Pinpoint the cell where the given text exists, returning its [X, Y] midpoint coordinate. 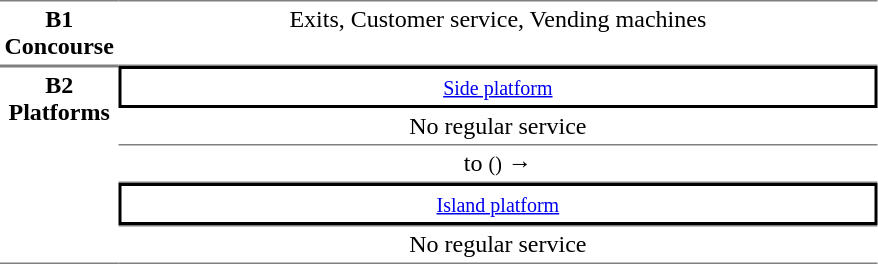
B1Concourse [59, 33]
Exits, Customer service, Vending machines [498, 33]
to () → [498, 165]
Island platform [498, 204]
B2Platforms [59, 165]
Side platform [498, 87]
